Return (X, Y) of the center of cell containing provided text 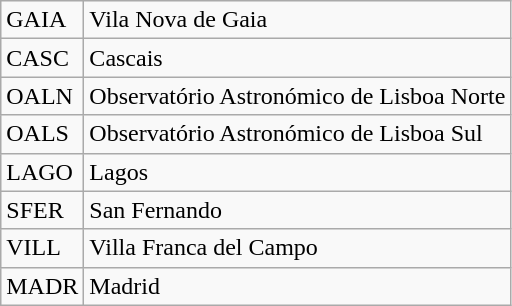
Vila Nova de Gaia (298, 20)
Villa Franca del Campo (298, 248)
SFER (42, 210)
CASC (42, 58)
San Fernando (298, 210)
Observatório Astronómico de Lisboa Norte (298, 96)
LAGO (42, 172)
Lagos (298, 172)
OALS (42, 134)
VILL (42, 248)
MADR (42, 286)
GAIA (42, 20)
OALN (42, 96)
Observatório Astronómico de Lisboa Sul (298, 134)
Cascais (298, 58)
Madrid (298, 286)
